Provide the (x, y) coordinate of the cell's center where the given text is located.  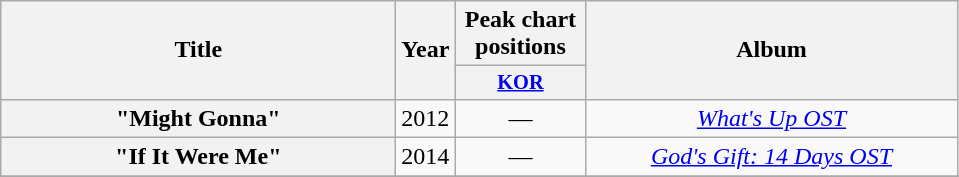
2014 (426, 157)
"Might Gonna" (198, 118)
KOR (520, 83)
God's Gift: 14 Days OST (772, 157)
"If It Were Me" (198, 157)
Year (426, 50)
Album (772, 50)
Title (198, 50)
What's Up OST (772, 118)
Peak chart positions (520, 34)
2012 (426, 118)
